Search for the cell housing the specified text and yield its (X, Y) center coordinate. 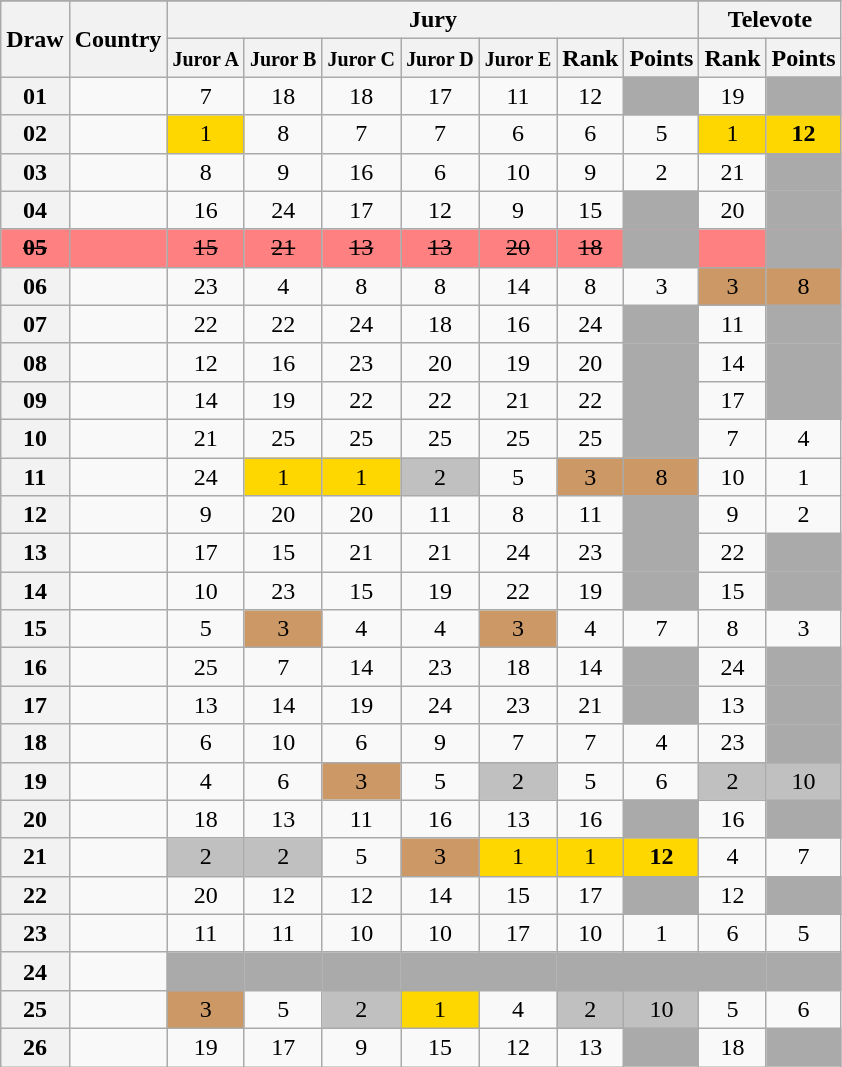
Juror D (440, 58)
06 (35, 286)
01 (35, 96)
Country (118, 39)
09 (35, 400)
26 (35, 1047)
02 (35, 134)
Juror A (206, 58)
04 (35, 210)
Juror E (518, 58)
05 (35, 248)
08 (35, 362)
03 (35, 172)
Juror B (283, 58)
Televote (770, 20)
Juror C (362, 58)
Jury (433, 20)
07 (35, 324)
Draw (35, 39)
